Scan for the cell matching the given text and deliver its (x, y) coordinate at center. 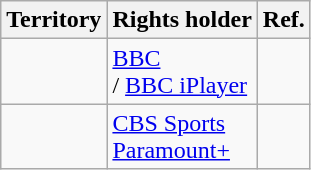
Territory (54, 20)
BBC / BBC iPlayer (182, 72)
Ref. (284, 20)
CBS SportsParamount+ (182, 136)
Rights holder (182, 20)
